Detect which cell encompasses the target text, then output its [X, Y] center coordinate. 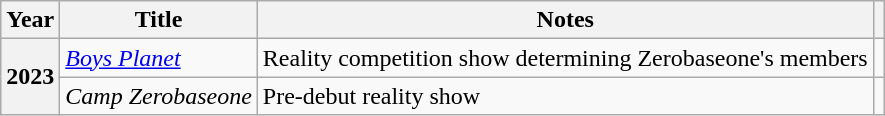
Camp Zerobaseone [159, 96]
Reality competition show determining Zerobaseone's members [565, 58]
Title [159, 20]
Year [30, 20]
Notes [565, 20]
Boys Planet [159, 58]
Pre-debut reality show [565, 96]
2023 [30, 77]
